From the cell containing the given text, extract its center point as [x, y] coordinate. 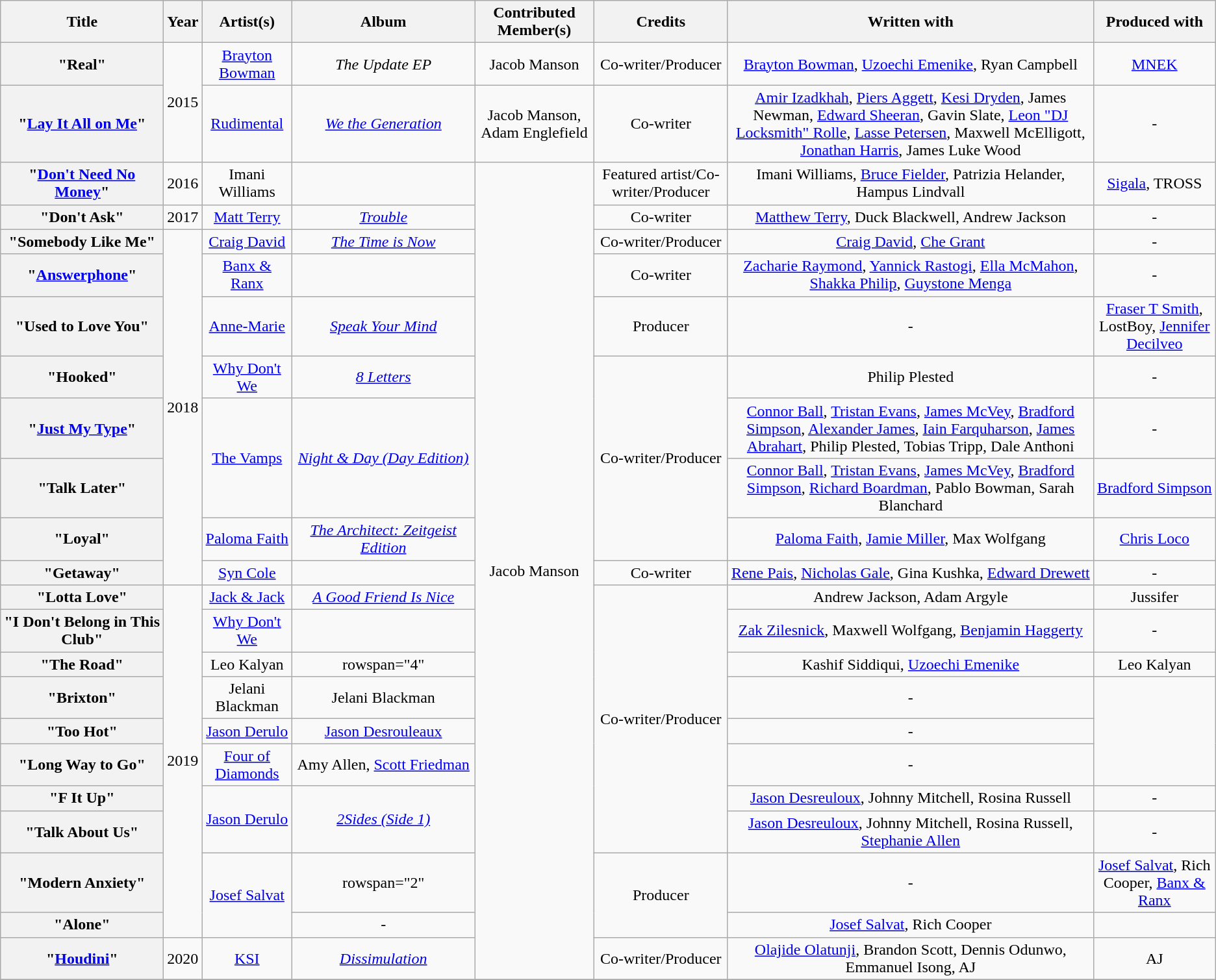
2018 [183, 407]
Fraser T Smith, LostBoy, Jennifer Decilveo [1154, 326]
Olajide Olatunji, Brandon Scott, Dennis Odunwo, Emmanuel Isong, AJ [911, 959]
The Vamps [247, 458]
Connor Ball, Tristan Evans, James McVey, Bradford Simpson, Richard Boardman, Pablo Bowman, Sarah Blanchard [911, 488]
Brayton Bowman [247, 64]
Jason Desreuloux, Johnny Mitchell, Rosina Russell, Stephanie Allen [911, 831]
A Good Friend Is Nice [383, 597]
Artist(s) [247, 22]
Anne-Marie [247, 326]
Amy Allen, Scott Friedman [383, 765]
"F It Up" [82, 798]
2017 [183, 217]
Paloma Faith [247, 539]
Matt Terry [247, 217]
"Getaway" [82, 572]
Andrew Jackson, Adam Argyle [911, 597]
Bradford Simpson [1154, 488]
"The Road" [82, 664]
Album [383, 22]
"Brixton" [82, 697]
rowspan="2" [383, 883]
Craig David, Che Grant [911, 242]
"Real" [82, 64]
Sigala, TROSS [1154, 183]
"Talk Later" [82, 488]
The Update EP [383, 64]
Kashif Siddiqui, Uzoechi Emenike [911, 664]
Night & Day (Day Edition) [383, 458]
Jason Desrouleaux [383, 731]
AJ [1154, 959]
Speak Your Mind [383, 326]
Dissimulation [383, 959]
"Alone" [82, 925]
ContributedMember(s) [535, 22]
"Lotta Love" [82, 597]
We the Generation [383, 123]
Written with [911, 22]
Jacob Manson, Adam Englefield [535, 123]
Produced with [1154, 22]
Featured artist/Co-writer/Producer [661, 183]
Philip Plested [911, 377]
rowspan="4" [383, 664]
Syn Cole [247, 572]
The Time is Now [383, 242]
2015 [183, 103]
"Lay It All on Me" [82, 123]
2Sides (Side 1) [383, 820]
The Architect: ZeitgeistEdition [383, 539]
Zak Zilesnick, Maxwell Wolfgang, Benjamin Haggerty [911, 631]
"Answerphone" [82, 275]
Zacharie Raymond, Yannick Rastogi, Ella McMahon, Shakka Philip, Guystone Menga [911, 275]
Year [183, 22]
Imani Williams [247, 183]
"Used to Love You" [82, 326]
"Talk About Us" [82, 831]
Matthew Terry, Duck Blackwell, Andrew Jackson [911, 217]
"Hooked" [82, 377]
MNEK [1154, 64]
Brayton Bowman, Uzoechi Emenike, Ryan Campbell [911, 64]
Jack & Jack [247, 597]
Rudimental [247, 123]
"Don't Ask" [82, 217]
Imani Williams, Bruce Fielder, Patrizia Helander, Hampus Lindvall [911, 183]
2019 [183, 761]
Jason Desreuloux, Johnny Mitchell, Rosina Russell [911, 798]
KSI [247, 959]
"Loyal" [82, 539]
Paloma Faith, Jamie Miller, Max Wolfgang [911, 539]
Four of Diamonds [247, 765]
"Just My Type" [82, 428]
"Don't Need No Money" [82, 183]
Rene Pais, Nicholas Gale, Gina Kushka, Edward Drewett [911, 572]
Josef Salvat [247, 895]
Josef Salvat, Rich Cooper [911, 925]
8 Letters [383, 377]
Banx & Ranx [247, 275]
"Modern Anxiety" [82, 883]
Craig David [247, 242]
"Somebody Like Me" [82, 242]
Title [82, 22]
Chris Loco [1154, 539]
Jussifer [1154, 597]
"Too Hot" [82, 731]
"I Don't Belong in This Club" [82, 631]
Trouble [383, 217]
Josef Salvat, Rich Cooper, Banx & Ranx [1154, 883]
2020 [183, 959]
"Houdini" [82, 959]
Credits [661, 22]
2016 [183, 183]
"Long Way to Go" [82, 765]
